Provide the [x, y] coordinate of the cell's center where the given text is located.  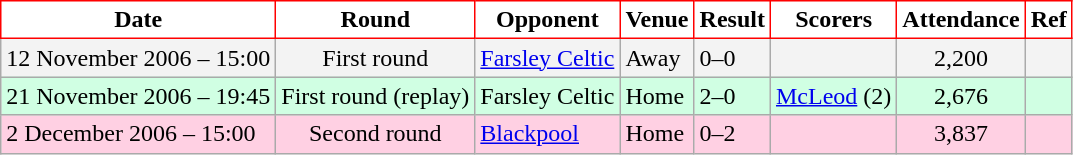
Ref [1048, 20]
0–0 [732, 58]
0–2 [732, 134]
Blackpool [548, 134]
Round [376, 20]
First round (replay) [376, 96]
2–0 [732, 96]
21 November 2006 – 19:45 [138, 96]
Venue [657, 20]
3,837 [961, 134]
McLeod (2) [833, 96]
Result [732, 20]
2 December 2006 – 15:00 [138, 134]
Away [657, 58]
Opponent [548, 20]
Date [138, 20]
First round [376, 58]
12 November 2006 – 15:00 [138, 58]
2,676 [961, 96]
Attendance [961, 20]
Scorers [833, 20]
2,200 [961, 58]
Second round [376, 134]
